Output the [x, y] coordinate of the center of the cell containing the given text.  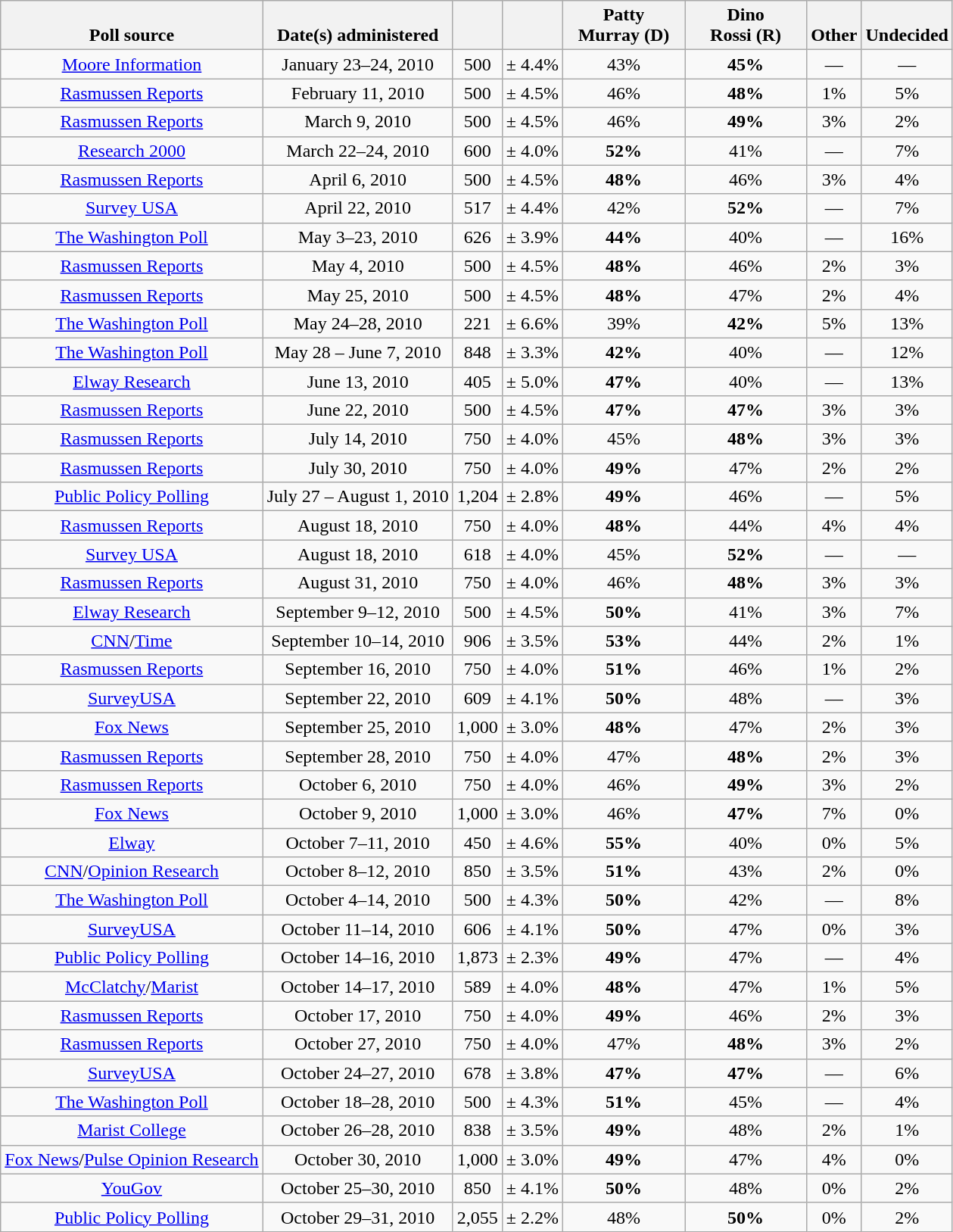
October 24–27, 2010 [357, 1073]
Research 2000 [132, 151]
848 [477, 352]
July 30, 2010 [357, 468]
May 4, 2010 [357, 266]
678 [477, 1073]
March 22–24, 2010 [357, 151]
October 14–17, 2010 [357, 987]
± 3.9% [532, 237]
McClatchy/Marist [132, 987]
October 11–14, 2010 [357, 929]
12% [907, 352]
October 18–28, 2010 [357, 1102]
October 6, 2010 [357, 784]
838 [477, 1131]
626 [477, 237]
May 25, 2010 [357, 295]
16% [907, 237]
Elway [132, 843]
April 22, 2010 [357, 208]
October 26–28, 2010 [357, 1131]
June 13, 2010 [357, 381]
CNN/Time [132, 641]
Other [834, 26]
8% [907, 900]
1,873 [477, 958]
January 23–24, 2010 [357, 64]
55% [624, 843]
October 27, 2010 [357, 1044]
Fox News/Pulse Opinion Research [132, 1159]
Undecided [907, 26]
± 5.0% [532, 381]
± 2.8% [532, 497]
October 29–31, 2010 [357, 1217]
September 22, 2010 [357, 698]
March 9, 2010 [357, 122]
YouGov [132, 1188]
600 [477, 151]
CNN/Opinion Research [132, 872]
October 14–16, 2010 [357, 958]
September 25, 2010 [357, 727]
DinoRossi (R) [746, 26]
Moore Information [132, 64]
October 17, 2010 [357, 1015]
2,055 [477, 1217]
39% [624, 323]
September 10–14, 2010 [357, 641]
PattyMurray (D) [624, 26]
October 9, 2010 [357, 813]
± 6.6% [532, 323]
Poll source [132, 26]
October 4–14, 2010 [357, 900]
450 [477, 843]
618 [477, 554]
6% [907, 1073]
May 3–23, 2010 [357, 237]
October 30, 2010 [357, 1159]
± 2.2% [532, 1217]
589 [477, 987]
May 24–28, 2010 [357, 323]
October 25–30, 2010 [357, 1188]
July 27 – August 1, 2010 [357, 497]
221 [477, 323]
± 2.3% [532, 958]
906 [477, 641]
± 3.3% [532, 352]
± 4.6% [532, 843]
405 [477, 381]
September 16, 2010 [357, 669]
October 8–12, 2010 [357, 872]
April 6, 2010 [357, 179]
February 11, 2010 [357, 93]
609 [477, 698]
May 28 – June 7, 2010 [357, 352]
1,204 [477, 497]
606 [477, 929]
Date(s) administered [357, 26]
August 31, 2010 [357, 583]
July 14, 2010 [357, 439]
September 9–12, 2010 [357, 612]
517 [477, 208]
Marist College [132, 1131]
June 22, 2010 [357, 410]
October 7–11, 2010 [357, 843]
September 28, 2010 [357, 756]
53% [624, 641]
± 3.8% [532, 1073]
